Locate the cell with the specified text and output its (x, y) center coordinate. 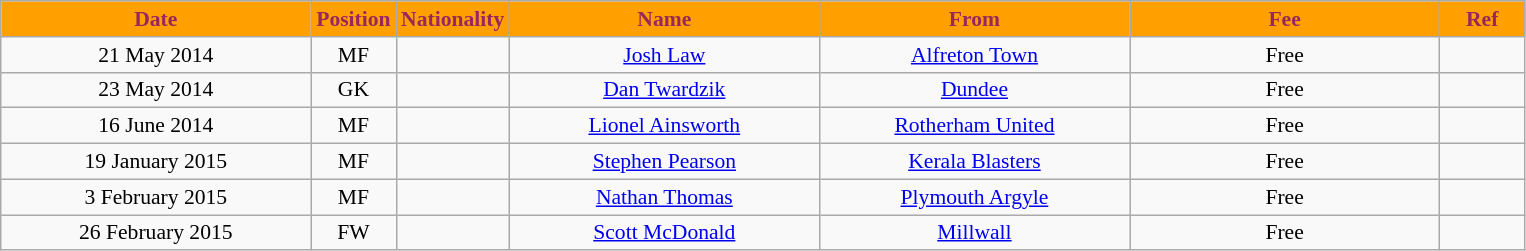
Fee (1285, 19)
From (974, 19)
Scott McDonald (664, 233)
Kerala Blasters (974, 162)
Nationality (452, 19)
Alfreton Town (974, 55)
21 May 2014 (156, 55)
19 January 2015 (156, 162)
26 February 2015 (156, 233)
23 May 2014 (156, 90)
Lionel Ainsworth (664, 126)
Ref (1482, 19)
16 June 2014 (156, 126)
FW (354, 233)
Millwall (974, 233)
GK (354, 90)
Name (664, 19)
Dan Twardzik (664, 90)
Plymouth Argyle (974, 197)
Stephen Pearson (664, 162)
Josh Law (664, 55)
3 February 2015 (156, 197)
Date (156, 19)
Position (354, 19)
Rotherham United (974, 126)
Dundee (974, 90)
Nathan Thomas (664, 197)
